Provide the [x, y] coordinate of the cell's center where the given text is located.  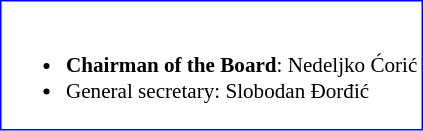
Chairman of the Board: Nedeljko ĆorićGeneral secretary: Slobodan Đorđić [211, 65]
